Identify which cell holds the provided text, then report its [x, y] central coordinate. 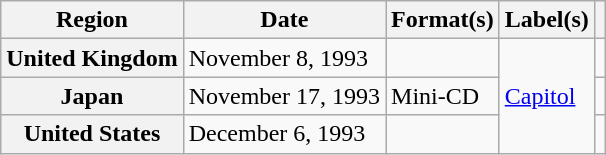
Label(s) [546, 20]
Region [92, 20]
United States [92, 134]
Japan [92, 96]
Date [284, 20]
November 8, 1993 [284, 58]
United Kingdom [92, 58]
Capitol [546, 96]
November 17, 1993 [284, 96]
Mini-CD [443, 96]
Format(s) [443, 20]
December 6, 1993 [284, 134]
